Determine the [x, y] coordinate at the center of the cell enclosing the given text.  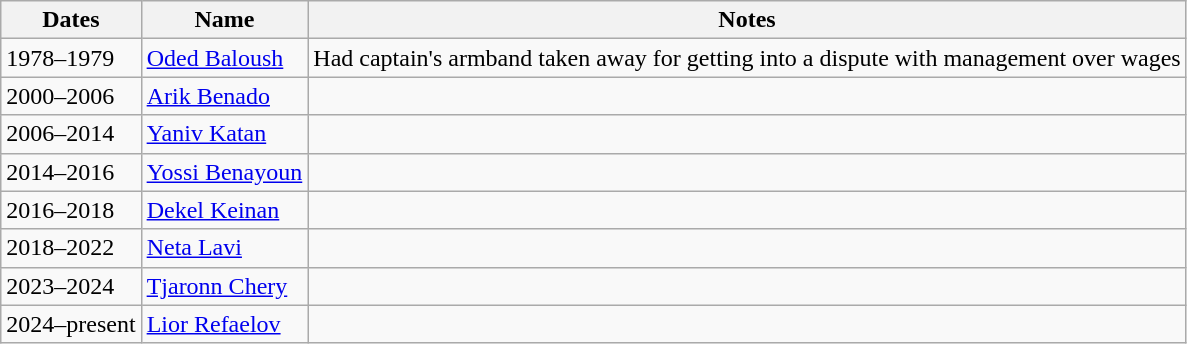
Arik Benado [224, 96]
Dekel Keinan [224, 210]
Neta Lavi [224, 248]
2014–2016 [71, 172]
Tjaronn Chery [224, 286]
2024–present [71, 324]
2016–2018 [71, 210]
Yaniv Katan [224, 134]
Had captain's armband taken away for getting into a dispute with management over wages [747, 58]
Yossi Benayoun [224, 172]
Name [224, 20]
Dates [71, 20]
Lior Refaelov [224, 324]
2023–2024 [71, 286]
2018–2022 [71, 248]
2006–2014 [71, 134]
Oded Baloush [224, 58]
Notes [747, 20]
1978–1979 [71, 58]
2000–2006 [71, 96]
